Output the (X, Y) coordinate of the center of the cell containing the given text.  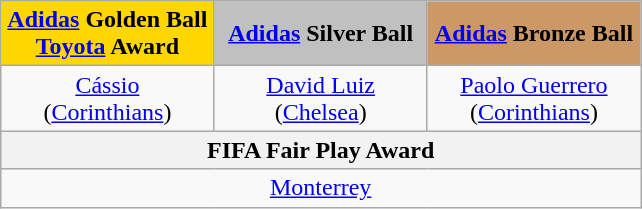
David Luiz(Chelsea) (320, 98)
Paolo Guerrero(Corinthians) (534, 98)
FIFA Fair Play Award (321, 150)
Adidas Golden BallToyota Award (108, 34)
Monterrey (321, 188)
Cássio(Corinthians) (108, 98)
Adidas Bronze Ball (534, 34)
Adidas Silver Ball (320, 34)
